Provide the (X, Y) coordinate of the cell's center where the given text is located.  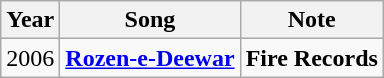
Year (30, 20)
Song (150, 20)
Rozen-e-Deewar (150, 58)
Note (312, 20)
Fire Records (312, 58)
2006 (30, 58)
